Pinpoint the cell where the given text exists, returning its (x, y) midpoint coordinate. 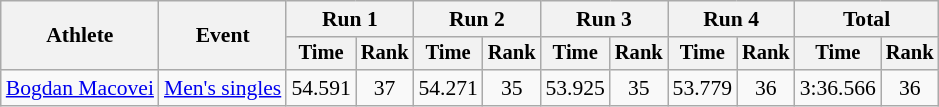
54.591 (320, 88)
Run 3 (604, 19)
Run 2 (476, 19)
Total (867, 19)
3:36.566 (838, 88)
53.779 (702, 88)
Event (222, 36)
37 (385, 88)
Run 1 (350, 19)
Athlete (80, 36)
53.925 (574, 88)
Men's singles (222, 88)
Run 4 (732, 19)
Bogdan Macovei (80, 88)
54.271 (448, 88)
